Identify which cell holds the provided text, then report its (x, y) central coordinate. 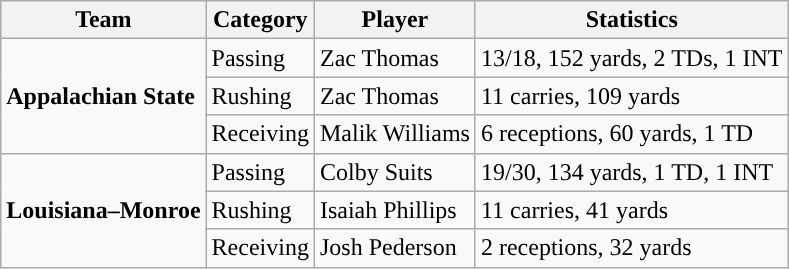
13/18, 152 yards, 2 TDs, 1 INT (632, 58)
6 receptions, 60 yards, 1 TD (632, 134)
Malik Williams (394, 134)
2 receptions, 32 yards (632, 248)
11 carries, 109 yards (632, 96)
11 carries, 41 yards (632, 210)
Appalachian State (104, 96)
Player (394, 20)
Louisiana–Monroe (104, 210)
Colby Suits (394, 172)
Category (260, 20)
Statistics (632, 20)
Team (104, 20)
Isaiah Phillips (394, 210)
Josh Pederson (394, 248)
19/30, 134 yards, 1 TD, 1 INT (632, 172)
